Scan for the cell matching the given text and deliver its [x, y] coordinate at center. 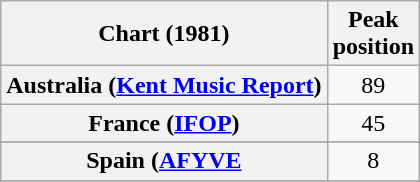
89 [373, 85]
8 [373, 161]
Chart (1981) [164, 34]
45 [373, 123]
Spain (AFYVE [164, 161]
France (IFOP) [164, 123]
Peakposition [373, 34]
Australia (Kent Music Report) [164, 85]
